Find where the given text appears and provide that cell's center as (x, y) coordinate. 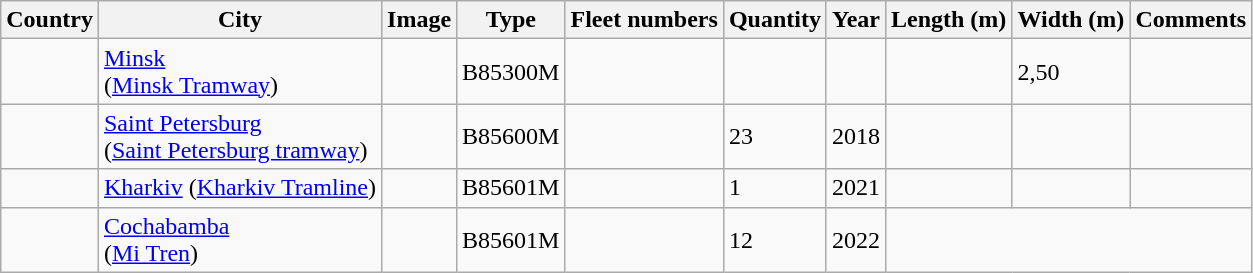
Kharkiv (Kharkiv Tramline) (240, 188)
B85300M (511, 72)
Fleet numbers (644, 20)
Image (420, 20)
Minsk(Minsk Tramway) (240, 72)
2021 (856, 188)
Width (m) (1071, 20)
B85600M (511, 136)
City (240, 20)
1 (774, 188)
Quantity (774, 20)
2022 (856, 240)
Country (50, 20)
Length (m) (948, 20)
Saint Petersburg(Saint Petersburg tramway) (240, 136)
Cochabamba(Mi Tren) (240, 240)
Type (511, 20)
Year (856, 20)
Comments (1191, 20)
23 (774, 136)
2,50 (1071, 72)
12 (774, 240)
2018 (856, 136)
